Scan for the cell matching the given text and deliver its (X, Y) coordinate at center. 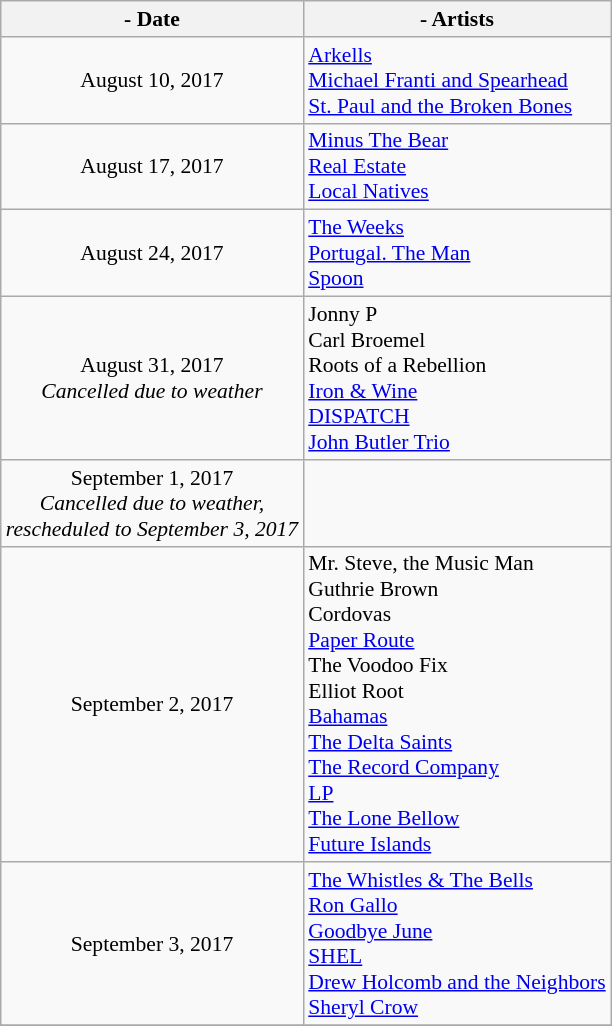
- Artists (456, 19)
August 24, 2017 (152, 254)
August 10, 2017 (152, 80)
September 3, 2017 (152, 944)
The WeeksPortugal. The ManSpoon (456, 254)
September 2, 2017 (152, 704)
Jonny PCarl BroemelRoots of a RebellionIron & WineDISPATCHJohn Butler Trio (456, 378)
August 17, 2017 (152, 166)
September 1, 2017 Cancelled due to weather,rescheduled to September 3, 2017 (152, 504)
The Whistles & The BellsRon GalloGoodbye JuneSHELDrew Holcomb and the NeighborsSheryl Crow (456, 944)
ArkellsMichael Franti and SpearheadSt. Paul and the Broken Bones (456, 80)
August 31, 2017 Cancelled due to weather (152, 378)
Minus The BearReal EstateLocal Natives (456, 166)
- Date (152, 19)
